Search for the cell housing the specified text and yield its (x, y) center coordinate. 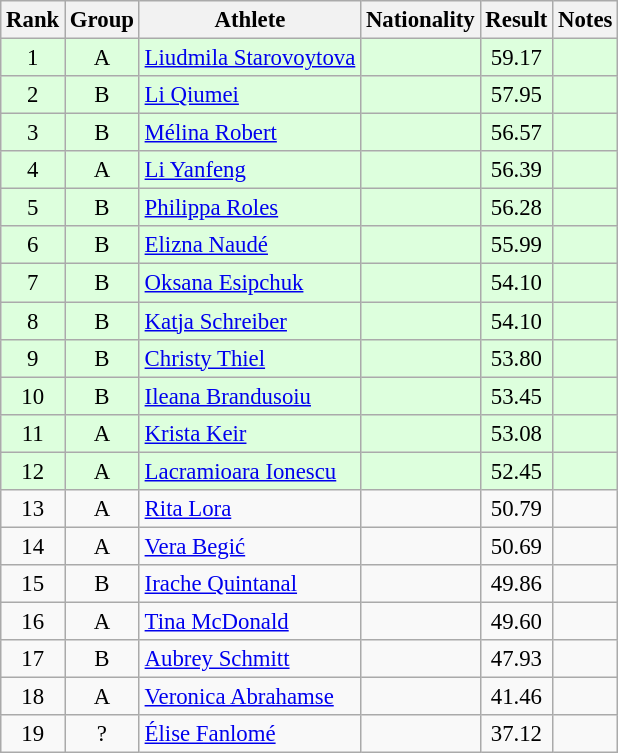
Result (516, 20)
41.46 (516, 697)
56.39 (516, 170)
19 (33, 734)
55.99 (516, 245)
56.28 (516, 208)
Vera Begić (250, 546)
59.17 (516, 58)
18 (33, 697)
8 (33, 321)
Liudmila Starovoytova (250, 58)
Élise Fanlomé (250, 734)
Tina McDonald (250, 621)
Nationality (420, 20)
57.95 (516, 95)
Notes (586, 20)
Li Yanfeng (250, 170)
1 (33, 58)
7 (33, 283)
Rita Lora (250, 509)
17 (33, 659)
16 (33, 621)
Katja Schreiber (250, 321)
37.12 (516, 734)
5 (33, 208)
52.45 (516, 471)
14 (33, 546)
Aubrey Schmitt (250, 659)
Lacramioara Ionescu (250, 471)
Philippa Roles (250, 208)
49.60 (516, 621)
53.08 (516, 433)
10 (33, 396)
2 (33, 95)
Christy Thiel (250, 358)
6 (33, 245)
Veronica Abrahamse (250, 697)
3 (33, 133)
Mélina Robert (250, 133)
4 (33, 170)
50.69 (516, 546)
53.45 (516, 396)
Group (102, 20)
? (102, 734)
Rank (33, 20)
49.86 (516, 584)
47.93 (516, 659)
53.80 (516, 358)
Li Qiumei (250, 95)
11 (33, 433)
13 (33, 509)
Ileana Brandusoiu (250, 396)
Oksana Esipchuk (250, 283)
9 (33, 358)
12 (33, 471)
Krista Keir (250, 433)
15 (33, 584)
50.79 (516, 509)
Irache Quintanal (250, 584)
Elizna Naudé (250, 245)
56.57 (516, 133)
Athlete (250, 20)
